Capture the cell that displays the provided text and extract its [x, y] central coordinate. 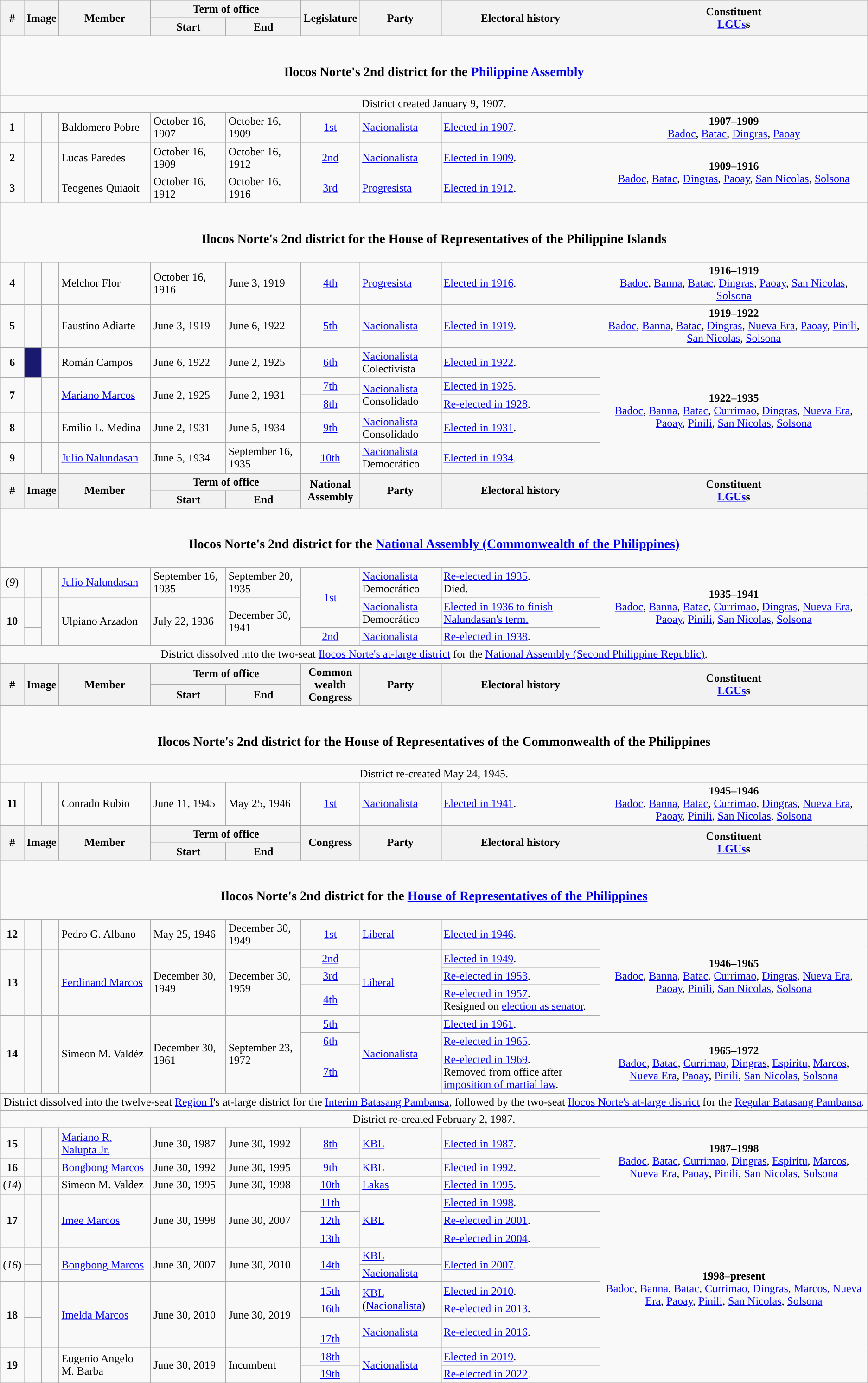
Re-elected in 2001. [520, 1220]
Elected in 1992. [520, 1167]
Imee Marcos [105, 1220]
6 [12, 363]
Lucas Paredes [105, 158]
Re-elected in 1935.Died. [520, 583]
Ilocos Norte's 2nd district for the Philippine Assembly [434, 65]
Re-elected in 1957.Resigned on election as senator. [520, 1000]
Elected in 1936 to finish Nalundasan's term. [520, 612]
June 30, 1987 [188, 1144]
1907–1909Badoc, Batac, Dingras, Paoay [734, 127]
15th [330, 1291]
District re-created February 2, 1987. [434, 1120]
District dissolved into the two-seat Ilocos Norte's at-large district for the National Assembly (Second Philippine Republic). [434, 654]
1998–presentBadoc, Banna, Batac, Currimao, Dingras, Marcos, Nueva Era, Paoay, Pinili, San Nicolas, Solsona [734, 1288]
Melchor Flor [105, 283]
Elected in 2007. [520, 1264]
Re-elected in 2004. [520, 1238]
Ferdinand Marcos [105, 982]
Re-elected in 1938. [520, 636]
Elected in 1998. [520, 1203]
Elected in 1934. [520, 458]
Elected in 1995. [520, 1185]
1922–1935Badoc, Banna, Batac, Currimao, Dingras, Nueva Era, Paoay, Pinili, San Nicolas, Solsona [734, 410]
Mariano R. Nalupta Jr. [105, 1144]
1987–1998Badoc, Batac, Currimao, Dingras, Espiritu, Marcos, Nueva Era, Paoay, Pinili, San Nicolas, Solsona [734, 1161]
Elected in 1916. [520, 283]
Re-elected in 2022. [520, 1374]
Imelda Marcos [105, 1314]
7 [12, 395]
KBL (Nacionalista) [401, 1300]
October 16, 1907 [188, 127]
1945–1946Badoc, Banna, Batac, Currimao, Dingras, Nueva Era, Paoay, Pinili, San Nicolas, Solsona [734, 804]
District created January 9, 1907. [434, 103]
5 [12, 326]
3 [12, 187]
Ilocos Norte's 2nd district for the House of Representatives of the Commonwealth of the Philippines [434, 736]
Elected in 1987. [520, 1144]
10 [12, 621]
13th [330, 1238]
Elected in 1912. [520, 187]
11th [330, 1203]
Ilocos Norte's 2nd district for the National Assembly (Commonwealth of the Philippines) [434, 538]
Elected in 1925. [520, 386]
Pedro G. Albano [105, 934]
1935–1941Badoc, Banna, Batac, Currimao, Dingras, Nueva Era, Paoay, Pinili, San Nicolas, Solsona [734, 606]
Elected in 1931. [520, 428]
Legislature [330, 18]
18 [12, 1314]
Mariano Marcos [105, 395]
Teogenes Quiaoit [105, 187]
Simeon M. Valdéz [105, 1054]
1919–1922Badoc, Banna, Batac, Dingras, Nueva Era, Paoay, Pinili, San Nicolas, Solsona [734, 326]
(9) [12, 583]
December 30, 1941 [263, 621]
1909–1916Badoc, Batac, Dingras, Paoay, San Nicolas, Solsona [734, 173]
Ulpiano Arzadon [105, 621]
11 [12, 804]
Elected in 1961. [520, 1024]
Elected in 1909. [520, 158]
Baldomero Pobre [105, 127]
Re-elected in 2013. [520, 1308]
12 [12, 934]
District re-created May 24, 1945. [434, 774]
14 [12, 1054]
July 22, 1936 [188, 621]
Conrado Rubio [105, 804]
16th [330, 1308]
Congress [330, 843]
Elected in 1919. [520, 326]
Re-elected in 1969.Removed from office after imposition of martial law. [520, 1072]
Elected in 2019. [520, 1357]
NationalAssembly [330, 491]
Emilio L. Medina [105, 428]
CommonwealthCongress [330, 685]
June 11, 1945 [188, 804]
17th [330, 1333]
Elected in 1922. [520, 363]
19th [330, 1374]
9 [12, 458]
19 [12, 1365]
September 20, 1935 [263, 583]
Lakas [401, 1185]
Elected in 1941. [520, 804]
December 30, 1959 [263, 982]
Eugenio Angelo M. Barba [105, 1365]
Re-elected in 2016. [520, 1333]
12th [330, 1220]
Ilocos Norte's 2nd district for the House of Representatives of the Philippine Islands [434, 232]
13 [12, 982]
Faustino Adiarte [105, 326]
September 23, 1972 [263, 1054]
Re-elected in 1965. [520, 1042]
Re-elected in 1928. [520, 404]
1916–1919Badoc, Banna, Batac, Dingras, Paoay, San Nicolas, Solsona [734, 283]
NacionalistaColectivista [401, 363]
18th [330, 1357]
(16) [12, 1264]
17 [12, 1220]
(14) [12, 1185]
16 [12, 1167]
Simeon M. Valdez [105, 1185]
1965–1972Badoc, Batac, Currimao, Dingras, Espiritu, Marcos, Nueva Era, Paoay, Pinili, San Nicolas, Solsona [734, 1063]
15 [12, 1144]
14th [330, 1264]
Re-elected in 1953. [520, 976]
Román Campos [105, 363]
Elected in 1949. [520, 958]
Incumbent [263, 1365]
Elected in 2010. [520, 1291]
Elected in 1907. [520, 127]
Ilocos Norte's 2nd district for the House of Representatives of the Philippines [434, 890]
2 [12, 158]
Elected in 1946. [520, 934]
1 [12, 127]
4 [12, 283]
8 [12, 428]
December 30, 1961 [188, 1054]
1946–1965Badoc, Banna, Batac, Currimao, Dingras, Nueva Era, Paoay, Pinili, San Nicolas, Solsona [734, 976]
